Identify which cell holds the provided text, then report its [X, Y] central coordinate. 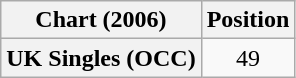
Position [248, 20]
Chart (2006) [101, 20]
49 [248, 58]
UK Singles (OCC) [101, 58]
